Provide the [X, Y] coordinate of the cell's center where the given text is located.  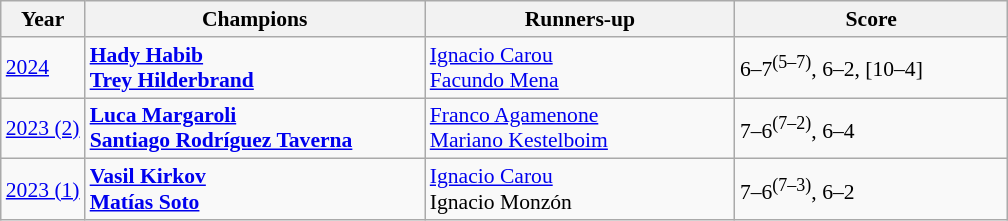
2024 [43, 68]
Champions [255, 19]
7–6(7–3), 6–2 [872, 190]
2023 (2) [43, 128]
Year [43, 19]
Ignacio Carou Facundo Mena [580, 68]
7–6(7–2), 6–4 [872, 128]
Ignacio Carou Ignacio Monzón [580, 190]
Score [872, 19]
Vasil Kirkov Matías Soto [255, 190]
6–7(5–7), 6–2, [10–4] [872, 68]
Hady Habib Trey Hilderbrand [255, 68]
Luca Margaroli Santiago Rodríguez Taverna [255, 128]
Franco Agamenone Mariano Kestelboim [580, 128]
Runners-up [580, 19]
2023 (1) [43, 190]
